From the cell containing the given text, extract its center point as [x, y] coordinate. 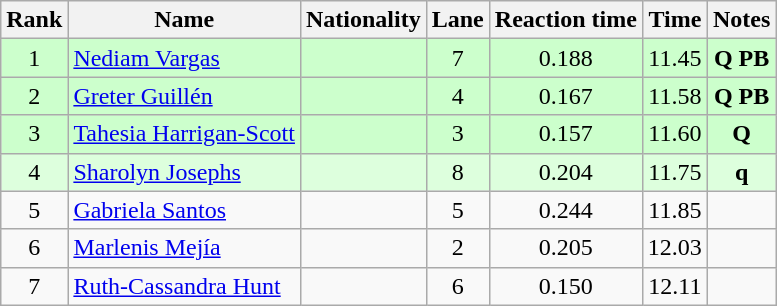
0.150 [566, 286]
Time [674, 20]
Greter Guillén [184, 96]
0.244 [566, 210]
12.03 [674, 248]
11.58 [674, 96]
1 [34, 58]
0.205 [566, 248]
0.204 [566, 172]
q [741, 172]
0.167 [566, 96]
Ruth-Cassandra Hunt [184, 286]
Rank [34, 20]
Reaction time [566, 20]
Lane [458, 20]
Notes [741, 20]
Nationality [363, 20]
Sharolyn Josephs [184, 172]
11.75 [674, 172]
11.85 [674, 210]
0.188 [566, 58]
8 [458, 172]
Name [184, 20]
12.11 [674, 286]
0.157 [566, 134]
Nediam Vargas [184, 58]
Marlenis Mejía [184, 248]
11.60 [674, 134]
Tahesia Harrigan-Scott [184, 134]
Q [741, 134]
11.45 [674, 58]
Gabriela Santos [184, 210]
